Pinpoint the cell where the given text exists, returning its [x, y] midpoint coordinate. 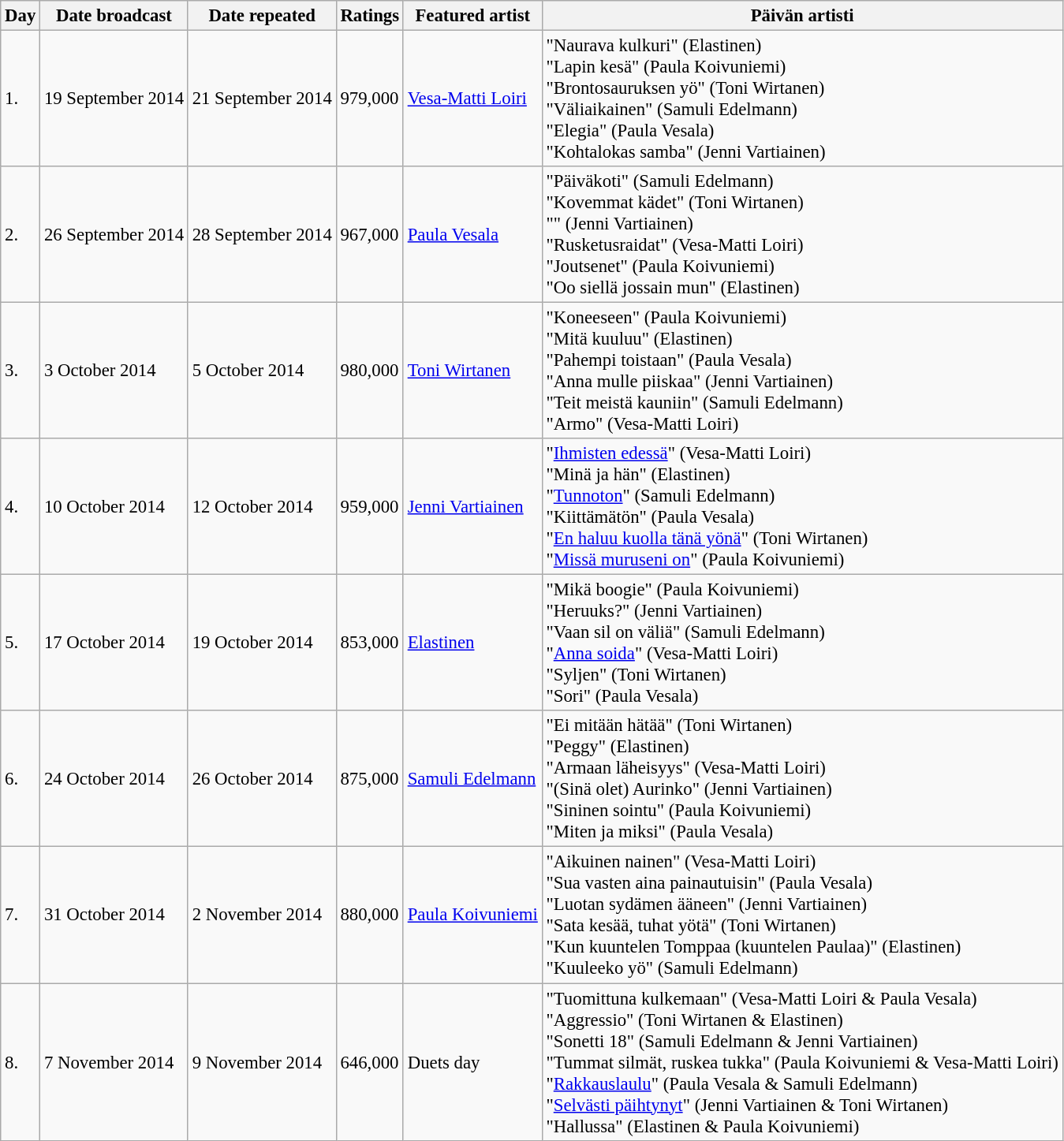
31 October 2014 [114, 915]
7 November 2014 [114, 1062]
12 October 2014 [262, 506]
979,000 [369, 99]
21 September 2014 [262, 99]
6. [21, 779]
17 October 2014 [114, 643]
19 September 2014 [114, 99]
7. [21, 915]
2. [21, 235]
3 October 2014 [114, 371]
19 October 2014 [262, 643]
Toni Wirtanen [472, 371]
959,000 [369, 506]
Ratings [369, 16]
Date broadcast [114, 16]
646,000 [369, 1062]
3. [21, 371]
Day [21, 16]
26 October 2014 [262, 779]
8. [21, 1062]
Featured artist [472, 16]
2 November 2014 [262, 915]
853,000 [369, 643]
880,000 [369, 915]
Päivän artisti [802, 16]
Jenni Vartiainen [472, 506]
Duets day [472, 1062]
1. [21, 99]
9 November 2014 [262, 1062]
5. [21, 643]
28 September 2014 [262, 235]
4. [21, 506]
Date repeated [262, 16]
10 October 2014 [114, 506]
875,000 [369, 779]
26 September 2014 [114, 235]
Paula Koivuniemi [472, 915]
Elastinen [472, 643]
980,000 [369, 371]
24 October 2014 [114, 779]
Samuli Edelmann [472, 779]
967,000 [369, 235]
Vesa-Matti Loiri [472, 99]
Paula Vesala [472, 235]
5 October 2014 [262, 371]
